Determine the [X, Y] coordinate at the center of the cell enclosing the given text.  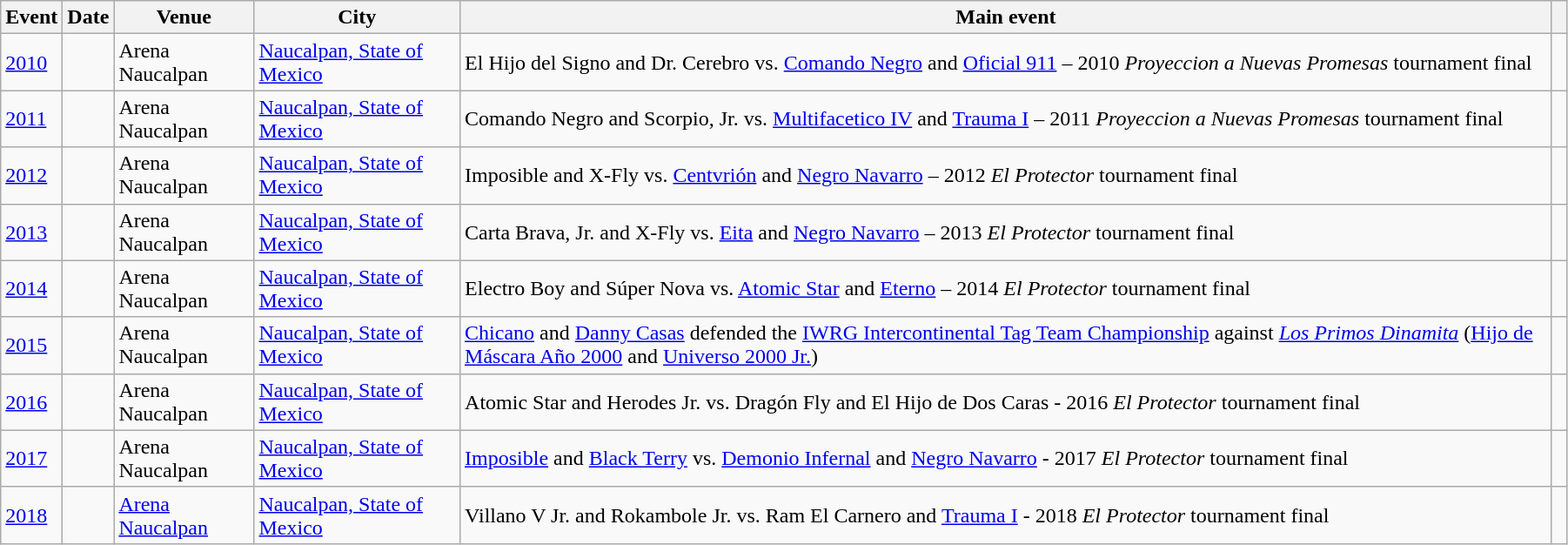
2018 [31, 515]
2011 [31, 118]
Date [89, 17]
2017 [31, 458]
Imposible and X-Fly vs. Centvrión and Negro Navarro – 2012 El Protector tournament final [1006, 176]
Imposible and Black Terry vs. Demonio Infernal and Negro Navarro - 2017 El Protector tournament final [1006, 458]
Venue [184, 17]
Main event [1006, 17]
Event [31, 17]
2015 [31, 345]
City [357, 17]
2013 [31, 232]
2016 [31, 402]
2012 [31, 176]
2010 [31, 63]
Electro Boy and Súper Nova vs. Atomic Star and Eterno – 2014 El Protector tournament final [1006, 289]
Atomic Star and Herodes Jr. vs. Dragón Fly and El Hijo de Dos Caras - 2016 El Protector tournament final [1006, 402]
El Hijo del Signo and Dr. Cerebro vs. Comando Negro and Oficial 911 – 2010 Proyeccion a Nuevas Promesas tournament final [1006, 63]
Villano V Jr. and Rokambole Jr. vs. Ram El Carnero and Trauma I - 2018 El Protector tournament final [1006, 515]
Comando Negro and Scorpio, Jr. vs. Multifacetico IV and Trauma I – 2011 Proyeccion a Nuevas Promesas tournament final [1006, 118]
Carta Brava, Jr. and X-Fly vs. Eita and Negro Navarro – 2013 El Protector tournament final [1006, 232]
2014 [31, 289]
